Search for the cell housing the specified text and yield its (x, y) center coordinate. 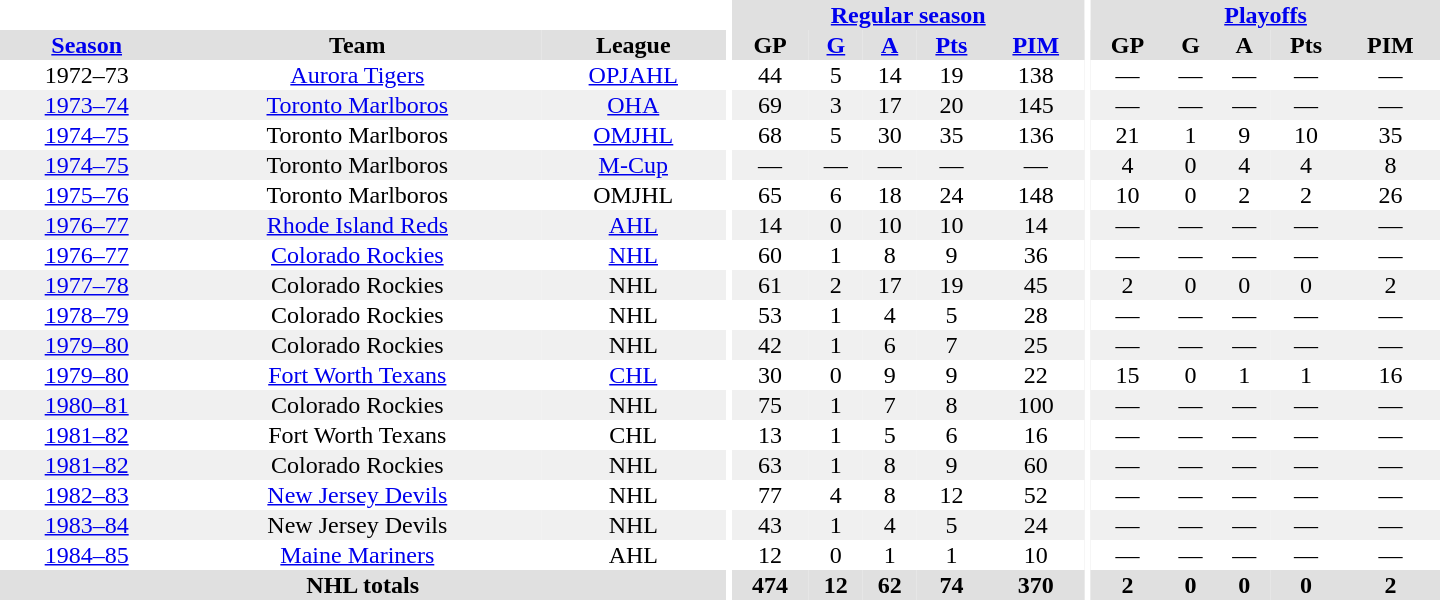
26 (1390, 195)
Team (357, 45)
20 (952, 105)
28 (1036, 315)
1972–73 (86, 75)
1984–85 (86, 555)
75 (770, 405)
52 (1036, 495)
Rhode Island Reds (357, 225)
43 (770, 525)
61 (770, 285)
370 (1036, 585)
42 (770, 345)
44 (770, 75)
68 (770, 135)
100 (1036, 405)
1982–83 (86, 495)
M-Cup (633, 165)
53 (770, 315)
62 (890, 585)
22 (1036, 375)
1977–78 (86, 285)
1978–79 (86, 315)
136 (1036, 135)
65 (770, 195)
OPJAHL (633, 75)
18 (890, 195)
1975–76 (86, 195)
21 (1127, 135)
OHA (633, 105)
3 (836, 105)
1983–84 (86, 525)
36 (1036, 255)
Regular season (908, 15)
Season (86, 45)
474 (770, 585)
69 (770, 105)
NHL totals (362, 585)
1973–74 (86, 105)
Aurora Tigers (357, 75)
15 (1127, 375)
League (633, 45)
13 (770, 435)
148 (1036, 195)
63 (770, 465)
25 (1036, 345)
74 (952, 585)
77 (770, 495)
Maine Mariners (357, 555)
Playoffs (1266, 15)
45 (1036, 285)
1980–81 (86, 405)
145 (1036, 105)
138 (1036, 75)
